Return [X, Y] of the center of cell containing provided text 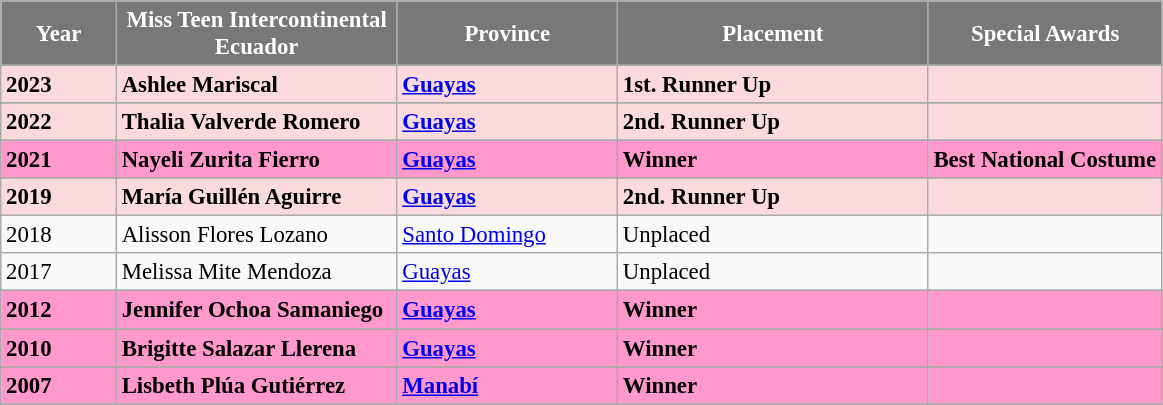
Year [59, 34]
2010 [59, 348]
María Guillén Aguirre [256, 197]
2018 [59, 235]
1st. Runner Up [774, 85]
Manabí [508, 385]
Brigitte Salazar Llerena [256, 348]
2019 [59, 197]
Province [508, 34]
Alisson Flores Lozano [256, 235]
2007 [59, 385]
Melissa Mite Mendoza [256, 273]
2021 [59, 160]
2012 [59, 310]
Thalia Valverde Romero [256, 122]
Nayeli Zurita Fierro [256, 160]
Best National Costume [1045, 160]
Placement [774, 34]
2023 [59, 85]
Special Awards [1045, 34]
Miss Teen Intercontinental Ecuador [256, 34]
Ashlee Mariscal [256, 85]
Jennifer Ochoa Samaniego [256, 310]
Santo Domingo [508, 235]
Lisbeth Plúa Gutiérrez [256, 385]
2017 [59, 273]
2022 [59, 122]
